Output the [x, y] coordinate of the center of the cell containing the given text.  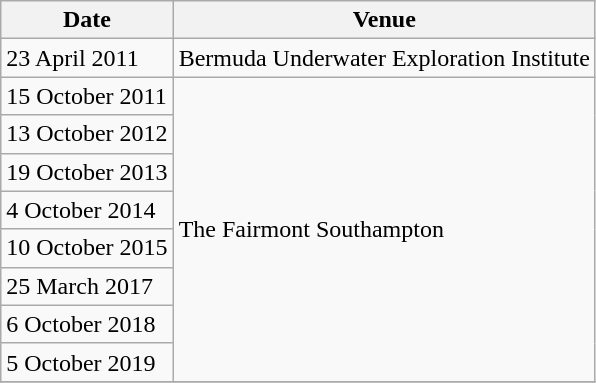
13 October 2012 [87, 134]
Date [87, 20]
6 October 2018 [87, 324]
19 October 2013 [87, 172]
25 March 2017 [87, 286]
10 October 2015 [87, 248]
5 October 2019 [87, 362]
The Fairmont Southampton [384, 229]
4 October 2014 [87, 210]
15 October 2011 [87, 96]
23 April 2011 [87, 58]
Venue [384, 20]
Bermuda Underwater Exploration Institute [384, 58]
